Search for the cell housing the specified text and yield its (x, y) center coordinate. 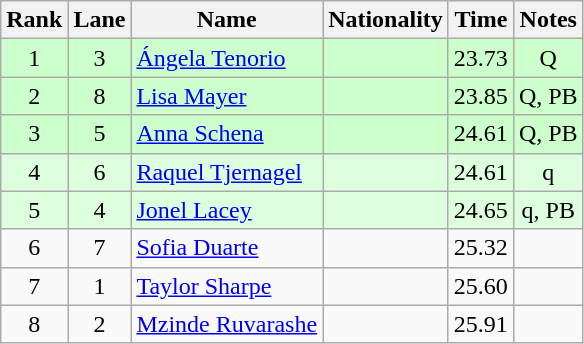
Ángela Tenorio (227, 58)
Lane (100, 20)
Time (480, 20)
Rank (34, 20)
Lisa Mayer (227, 96)
Taylor Sharpe (227, 286)
Anna Schena (227, 134)
Raquel Tjernagel (227, 172)
23.85 (480, 96)
Mzinde Ruvarashe (227, 324)
Q (548, 58)
23.73 (480, 58)
Nationality (386, 20)
Notes (548, 20)
Jonel Lacey (227, 210)
24.65 (480, 210)
25.91 (480, 324)
25.32 (480, 248)
Sofia Duarte (227, 248)
Name (227, 20)
q (548, 172)
25.60 (480, 286)
q, PB (548, 210)
